Return the [x, y] coordinate for the center point of the cell that contains the specified text.  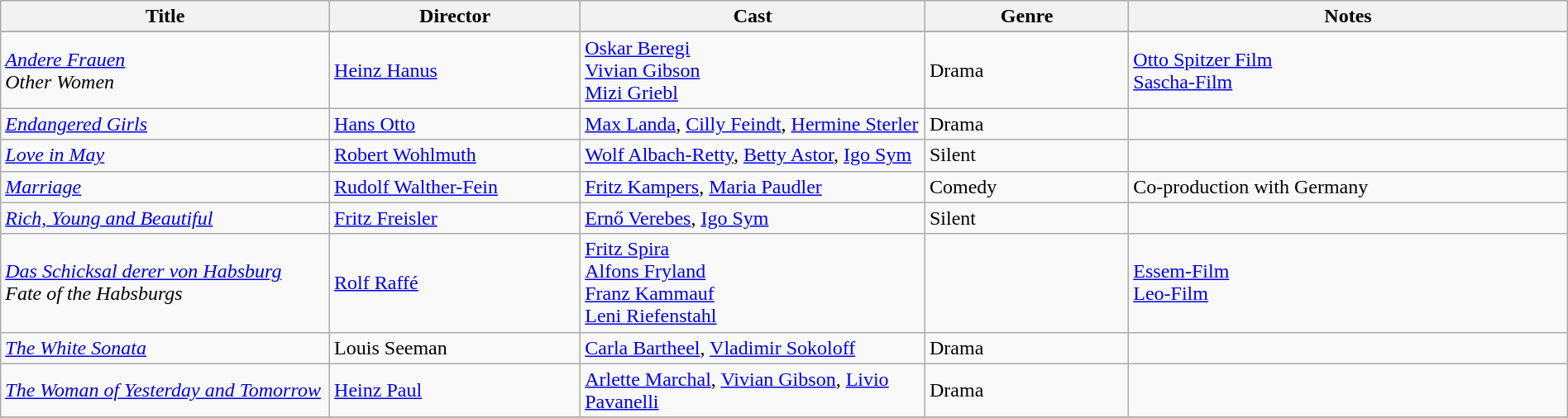
Rudolf Walther-Fein [455, 187]
Fritz Freisler [455, 218]
Otto Spitzer FilmSascha-Film [1348, 70]
Co-production with Germany [1348, 187]
Carla Bartheel, Vladimir Sokoloff [753, 348]
Wolf Albach-Retty, Betty Astor, Igo Sym [753, 155]
Max Landa, Cilly Feindt, Hermine Sterler [753, 124]
Endangered Girls [165, 124]
Hans Otto [455, 124]
Ernő Verebes, Igo Sym [753, 218]
Marriage [165, 187]
Title [165, 17]
Director [455, 17]
Arlette Marchal, Vivian Gibson, Livio Pavanelli [753, 390]
Essem-FilmLeo-Film [1348, 283]
Fritz Kampers, Maria Paudler [753, 187]
Notes [1348, 17]
Heinz Paul [455, 390]
The Woman of Yesterday and Tomorrow [165, 390]
Genre [1026, 17]
Robert Wohlmuth [455, 155]
Louis Seeman [455, 348]
The White Sonata [165, 348]
Fritz SpiraAlfons FrylandFranz KammaufLeni Riefenstahl [753, 283]
Das Schicksal derer von HabsburgFate of the Habsburgs [165, 283]
Love in May [165, 155]
Rolf Raffé [455, 283]
Heinz Hanus [455, 70]
Comedy [1026, 187]
Oskar BeregiVivian GibsonMizi Griebl [753, 70]
Cast [753, 17]
Rich, Young and Beautiful [165, 218]
Andere FrauenOther Women [165, 70]
